Identify which cell holds the provided text, then report its (x, y) central coordinate. 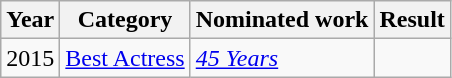
Nominated work (282, 20)
Result (412, 20)
Category (125, 20)
Best Actress (125, 58)
Year (30, 20)
2015 (30, 58)
45 Years (282, 58)
